Extract the (x, y) coordinate from the center of the cell holding the provided text.  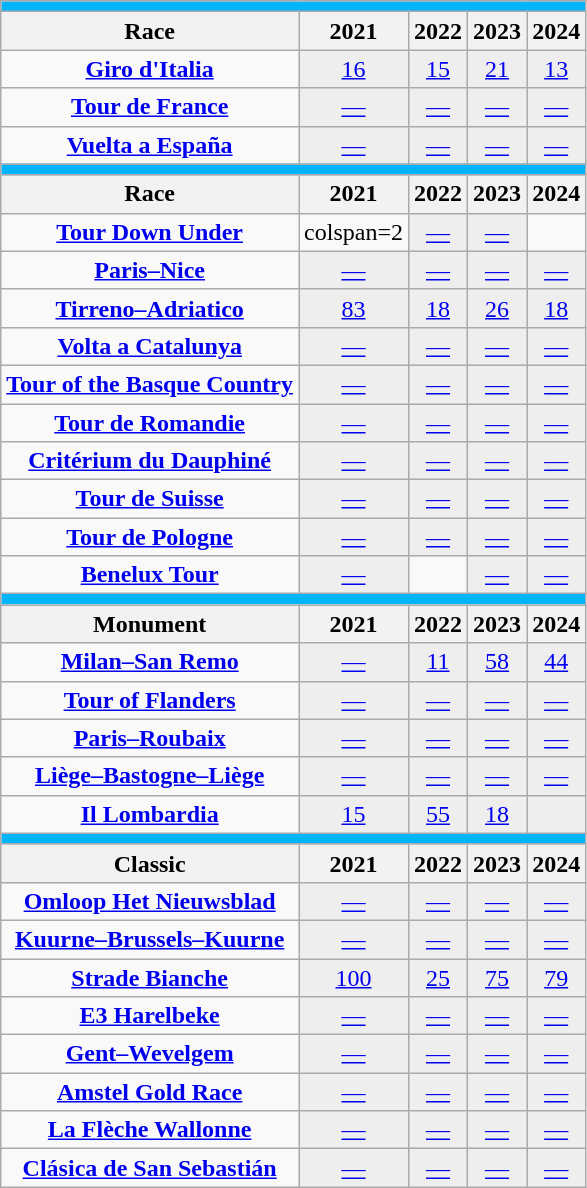
13 (556, 69)
Tirreno–Adriatico (150, 308)
Omloop Het Nieuwsblad (150, 901)
Tour of the Basque Country (150, 384)
Milan–San Remo (150, 662)
Critérium du Dauphiné (150, 461)
83 (354, 308)
Classic (150, 863)
Giro d'Italia (150, 69)
Tour de France (150, 107)
55 (438, 814)
Vuelta a España (150, 145)
Tour de Suisse (150, 499)
44 (556, 662)
La Flèche Wallonne (150, 1130)
Liège–Bastogne–Liège (150, 776)
colspan=2 (354, 232)
25 (438, 977)
Tour de Romandie (150, 423)
Volta a Catalunya (150, 346)
100 (354, 977)
Tour de Pologne (150, 537)
Tour Down Under (150, 232)
Strade Bianche (150, 977)
Benelux Tour (150, 575)
11 (438, 662)
58 (498, 662)
Paris–Roubaix (150, 738)
E3 Harelbeke (150, 1016)
16 (354, 69)
Kuurne–Brussels–Kuurne (150, 939)
Paris–Nice (150, 270)
Gent–Wevelgem (150, 1054)
Amstel Gold Race (150, 1092)
21 (498, 69)
26 (498, 308)
Clásica de San Sebastián (150, 1168)
Monument (150, 624)
Tour of Flanders (150, 700)
Il Lombardia (150, 814)
75 (498, 977)
79 (556, 977)
